Detect which cell encompasses the target text, then output its [X, Y] center coordinate. 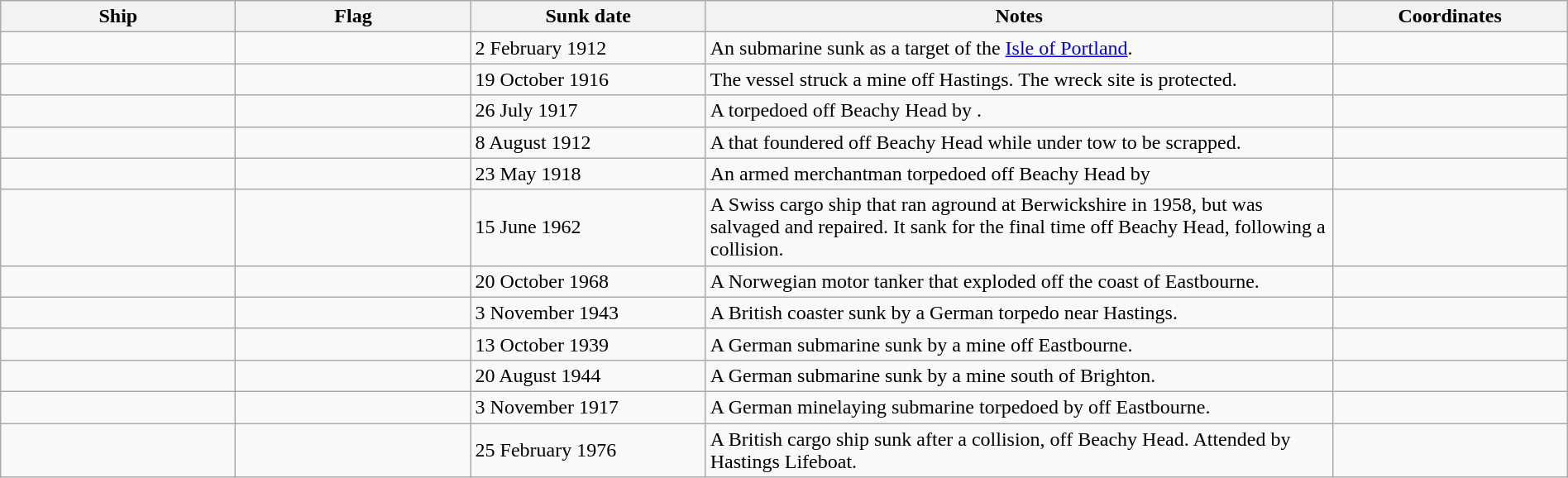
A that foundered off Beachy Head while under tow to be scrapped. [1019, 142]
A British cargo ship sunk after a collision, off Beachy Head. Attended by Hastings Lifeboat. [1019, 450]
13 October 1939 [588, 344]
19 October 1916 [588, 79]
3 November 1917 [588, 407]
A German submarine sunk by a mine off Eastbourne. [1019, 344]
A Norwegian motor tanker that exploded off the coast of Eastbourne. [1019, 281]
Coordinates [1450, 17]
3 November 1943 [588, 313]
20 October 1968 [588, 281]
An submarine sunk as a target of the Isle of Portland. [1019, 48]
Flag [353, 17]
A torpedoed off Beachy Head by . [1019, 111]
Sunk date [588, 17]
A British coaster sunk by a German torpedo near Hastings. [1019, 313]
23 May 1918 [588, 174]
Notes [1019, 17]
25 February 1976 [588, 450]
8 August 1912 [588, 142]
A German submarine sunk by a mine south of Brighton. [1019, 375]
Ship [118, 17]
A German minelaying submarine torpedoed by off Eastbourne. [1019, 407]
An armed merchantman torpedoed off Beachy Head by [1019, 174]
26 July 1917 [588, 111]
20 August 1944 [588, 375]
The vessel struck a mine off Hastings. The wreck site is protected. [1019, 79]
2 February 1912 [588, 48]
15 June 1962 [588, 227]
